Scan for the cell matching the given text and deliver its [x, y] coordinate at center. 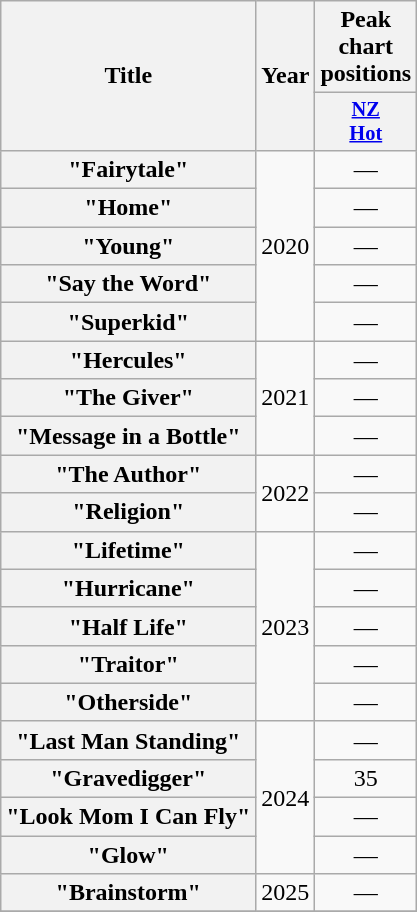
"Lifetime" [128, 550]
"Say the Word" [128, 284]
"The Author" [128, 474]
2022 [286, 493]
"Religion" [128, 512]
Year [286, 76]
"The Giver" [128, 398]
"Message in a Bottle" [128, 436]
"Fairytale" [128, 169]
"Brainstorm" [128, 893]
"Gravedigger" [128, 778]
2021 [286, 398]
"Look Mom I Can Fly" [128, 817]
35 [366, 778]
2025 [286, 893]
2024 [286, 797]
"Otherside" [128, 702]
"Superkid" [128, 322]
2023 [286, 626]
"Young" [128, 246]
"Traitor" [128, 664]
Title [128, 76]
Peak chart positions [366, 47]
"Home" [128, 208]
"Hercules" [128, 360]
NZHot [366, 122]
"Last Man Standing" [128, 740]
"Half Life" [128, 626]
"Glow" [128, 855]
2020 [286, 245]
"Hurricane" [128, 588]
